Output the [x, y] coordinate of the center of the cell containing the given text.  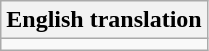
English translation [104, 20]
